Identify which cell holds the provided text, then report its (x, y) central coordinate. 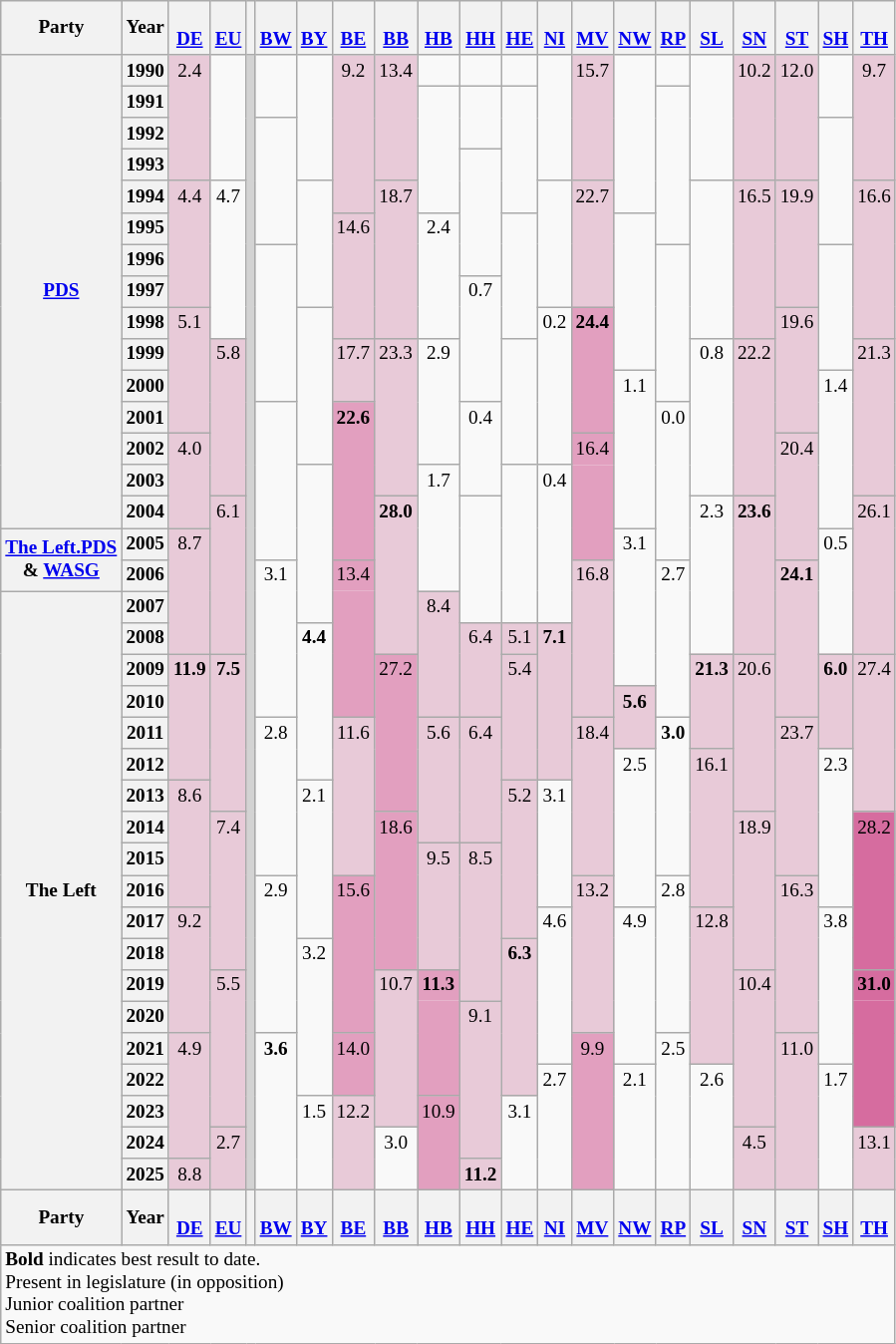
3.6 (275, 1112)
1992 (146, 134)
27.4 (875, 733)
15.6 (353, 890)
2024 (146, 1143)
23.3 (397, 417)
16.4 (592, 449)
15.7 (592, 118)
14.0 (353, 1065)
8.4 (439, 654)
7.5 (228, 733)
26.1 (875, 575)
13.2 (592, 953)
0.2 (554, 386)
24.4 (592, 323)
28.2 (875, 828)
24.1 (797, 638)
2025 (146, 1175)
5.5 (228, 1048)
2009 (146, 670)
1999 (146, 354)
17.7 (353, 369)
27.2 (397, 670)
18.6 (397, 828)
23.6 (753, 575)
9.7 (875, 118)
5.8 (228, 417)
2001 (146, 418)
0.7 (480, 339)
19.9 (797, 196)
2011 (146, 733)
2018 (146, 954)
2017 (146, 922)
2000 (146, 386)
22.2 (753, 417)
28.0 (397, 575)
2014 (146, 828)
Bold indicates best result to date. Present in legislature (in opposition) Junior coalition partner Senior coalition partner (448, 1294)
2015 (146, 859)
16.5 (753, 259)
2016 (146, 890)
10.7 (397, 1048)
2022 (146, 1080)
16.3 (797, 953)
12.8 (712, 985)
12.2 (353, 1143)
22.7 (592, 243)
2004 (146, 512)
0.5 (835, 590)
23.7 (797, 796)
7.1 (554, 701)
2006 (146, 575)
16.8 (592, 638)
9.5 (439, 907)
2002 (146, 449)
12.0 (797, 118)
2023 (146, 1112)
2019 (146, 985)
10.2 (753, 118)
2021 (146, 1049)
11.3 (439, 985)
2013 (146, 796)
14.6 (353, 275)
6.1 (228, 575)
0.0 (674, 481)
PDS (62, 291)
5.4 (520, 718)
20.6 (753, 733)
20.4 (797, 497)
2003 (146, 481)
8.7 (189, 590)
16.1 (712, 828)
2010 (146, 702)
8.6 (189, 843)
1996 (146, 260)
1.5 (314, 1143)
13.1 (875, 1159)
2008 (146, 638)
19.6 (797, 323)
1990 (146, 71)
10.9 (439, 1143)
1993 (146, 166)
31.0 (875, 985)
6.0 (835, 702)
The Left (62, 891)
2012 (146, 765)
11.9 (189, 718)
9.9 (592, 1049)
6.3 (520, 1017)
4.7 (228, 259)
1991 (146, 102)
4.0 (189, 481)
1994 (146, 196)
3.8 (835, 985)
16.6 (875, 259)
8.5 (480, 922)
9.1 (480, 1080)
1998 (146, 323)
11.6 (353, 796)
1.1 (635, 449)
22.6 (353, 418)
11.2 (480, 1175)
1995 (146, 228)
4.6 (554, 985)
10.4 (753, 1048)
18.7 (397, 259)
1.4 (835, 449)
3.2 (314, 1017)
18.9 (753, 890)
2007 (146, 607)
11.0 (797, 1112)
2020 (146, 1017)
0.8 (712, 417)
1997 (146, 291)
18.4 (592, 796)
2.6 (712, 1127)
The Left.PDS& WASG (62, 558)
8.8 (189, 1175)
4.5 (753, 1159)
2005 (146, 543)
5.2 (520, 858)
7.4 (228, 890)
